From the cell containing the given text, extract its center point as (X, Y) coordinate. 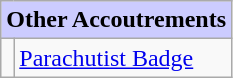
Other Accoutrements (116, 20)
Parachutist Badge (123, 58)
